For the text-containing cell, return its midpoint in (x, y) coordinate format. 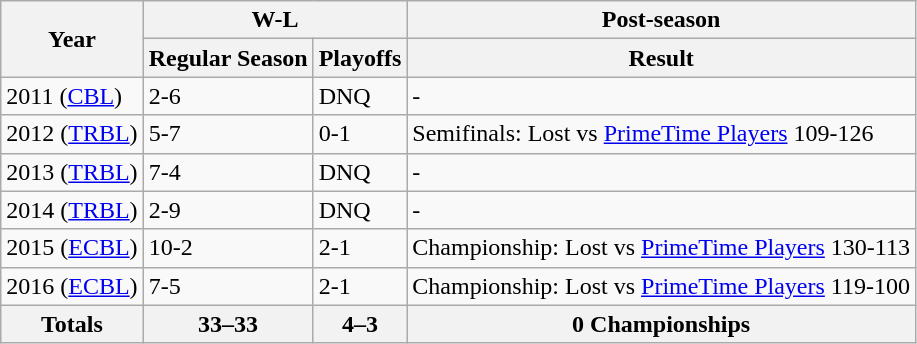
Championship: Lost vs PrimeTime Players 119-100 (662, 286)
Totals (72, 324)
Post-season (662, 20)
W-L (275, 20)
Result (662, 58)
4–3 (360, 324)
2-9 (228, 210)
Playoffs (360, 58)
2-6 (228, 96)
0-1 (360, 134)
Semifinals: Lost vs PrimeTime Players 109-126 (662, 134)
2015 (ECBL) (72, 248)
2011 (CBL) (72, 96)
0 Championships (662, 324)
7-5 (228, 286)
2012 (TRBL) (72, 134)
Year (72, 39)
2016 (ECBL) (72, 286)
10-2 (228, 248)
2013 (TRBL) (72, 172)
Championship: Lost vs PrimeTime Players 130-113 (662, 248)
33–33 (228, 324)
Regular Season (228, 58)
2014 (TRBL) (72, 210)
5-7 (228, 134)
7-4 (228, 172)
